Scan for the cell matching the given text and deliver its (x, y) coordinate at center. 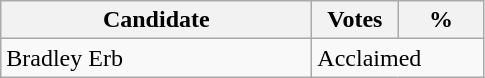
% (441, 20)
Candidate (156, 20)
Votes (355, 20)
Acclaimed (398, 58)
Bradley Erb (156, 58)
